Determine the [x, y] coordinate at the center of the cell enclosing the given text.  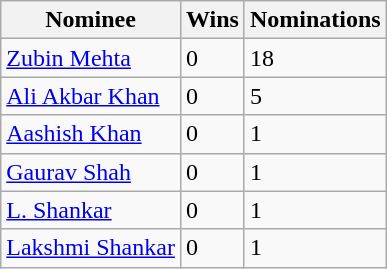
Lakshmi Shankar [91, 248]
Aashish Khan [91, 134]
L. Shankar [91, 210]
18 [315, 58]
5 [315, 96]
Wins [212, 20]
Ali Akbar Khan [91, 96]
Nominee [91, 20]
Nominations [315, 20]
Zubin Mehta [91, 58]
Gaurav Shah [91, 172]
